Detect which cell encompasses the target text, then output its (X, Y) center coordinate. 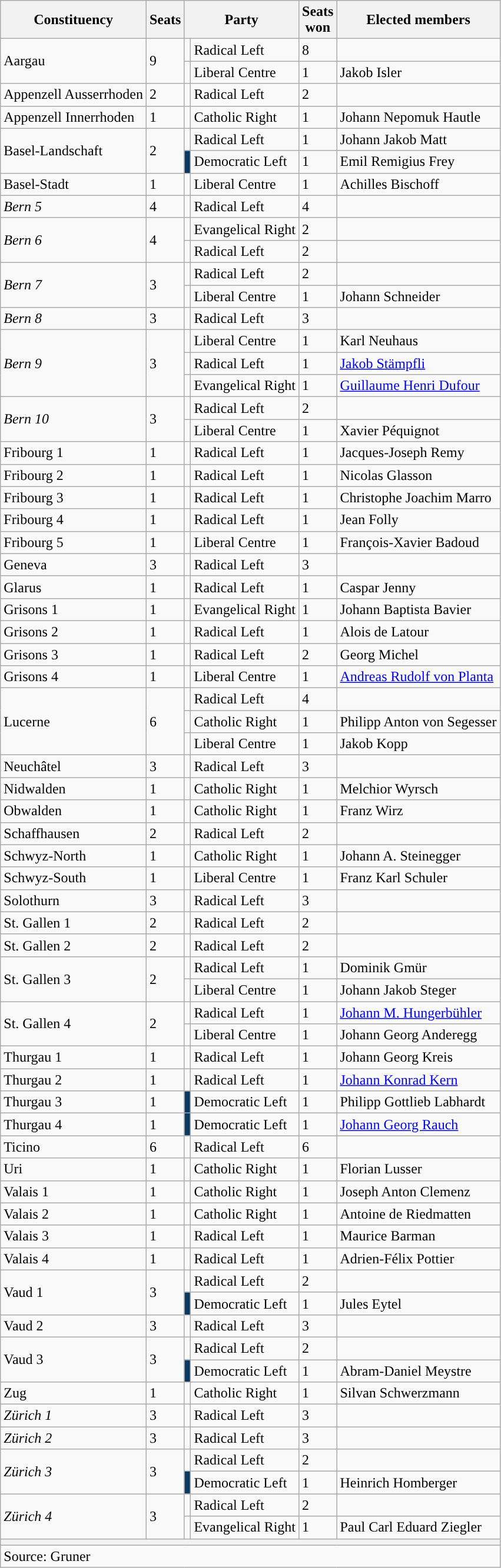
Jules Eytel (418, 1303)
Silvan Schwerzmann (418, 1393)
Thurgau 3 (74, 1102)
St. Gallen 3 (74, 979)
Antoine de Riedmatten (418, 1214)
Elected members (418, 20)
Philipp Anton von Segesser (418, 722)
Paul Carl Eduard Ziegler (418, 1527)
Florian Lusser (418, 1169)
Johann M. Hungerbühler (418, 1012)
Heinrich Homberger (418, 1483)
Zug (74, 1393)
Melchior Wyrsch (418, 789)
St. Gallen 1 (74, 923)
Franz Karl Schuler (418, 878)
Christophe Joachim Marro (418, 498)
Vaud 3 (74, 1359)
Vaud 1 (74, 1292)
Jakob Kopp (418, 744)
Franz Wirz (418, 811)
Appenzell Innerrhoden (74, 117)
Seatswon (318, 20)
Andreas Rudolf von Planta (418, 677)
Aargau (74, 61)
Fribourg 5 (74, 542)
Valais 3 (74, 1236)
Neuchâtel (74, 766)
Constituency (74, 20)
Thurgau 4 (74, 1125)
Glarus (74, 587)
Obwalden (74, 811)
St. Gallen 4 (74, 1023)
Fribourg 3 (74, 498)
Bern 7 (74, 285)
Party (241, 20)
Seats (165, 20)
Uri (74, 1169)
Valais 1 (74, 1192)
9 (165, 61)
Source: Gruner (250, 1556)
Dominik Gmür (418, 968)
Schaffhausen (74, 833)
Nidwalden (74, 789)
Zürich 4 (74, 1516)
Abram-Daniel Meystre (418, 1371)
Xavier Péquignot (418, 431)
Johann Jakob Steger (418, 990)
Bern 8 (74, 319)
Geneva (74, 565)
Thurgau 2 (74, 1080)
Johann A. Steinegger (418, 856)
Guillaume Henri Dufour (418, 386)
Bern 6 (74, 240)
Caspar Jenny (418, 587)
Fribourg 4 (74, 520)
Valais 4 (74, 1259)
Fribourg 2 (74, 475)
Johann Konrad Kern (418, 1080)
Johann Georg Kreis (418, 1057)
Maurice Barman (418, 1236)
Adrien-Félix Pottier (418, 1259)
Bern 10 (74, 419)
Grisons 2 (74, 632)
Karl Neuhaus (418, 341)
Bern 9 (74, 363)
Johann Georg Anderegg (418, 1035)
St. Gallen 2 (74, 945)
Grisons 3 (74, 655)
Schwyz-South (74, 878)
Vaud 2 (74, 1326)
Zürich 2 (74, 1438)
Jacques-Joseph Remy (418, 453)
8 (318, 50)
Thurgau 1 (74, 1057)
Philipp Gottlieb Labhardt (418, 1102)
Jakob Stämpfli (418, 363)
Lucerne (74, 722)
Bern 5 (74, 206)
Johann Schneider (418, 296)
Johann Georg Rauch (418, 1125)
Basel-Landschaft (74, 151)
Jakob Isler (418, 72)
Johann Jakob Matt (418, 139)
Appenzell Ausserrhoden (74, 95)
Solothurn (74, 900)
Nicolas Glasson (418, 475)
Georg Michel (418, 655)
Grisons 1 (74, 609)
Ticino (74, 1147)
Alois de Latour (418, 632)
Achilles Bischoff (418, 184)
Johann Baptista Bavier (418, 609)
Grisons 4 (74, 677)
Fribourg 1 (74, 453)
Joseph Anton Clemenz (418, 1192)
Schwyz-North (74, 856)
Zürich 1 (74, 1416)
François-Xavier Badoud (418, 542)
Zürich 3 (74, 1472)
Johann Nepomuk Hautle (418, 117)
Basel-Stadt (74, 184)
Emil Remigius Frey (418, 162)
Valais 2 (74, 1214)
Jean Folly (418, 520)
